Search for the cell housing the specified text and yield its [X, Y] center coordinate. 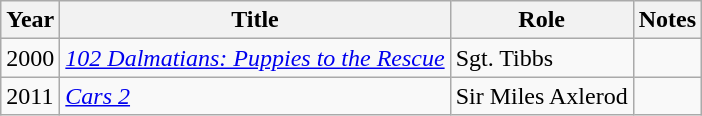
Sir Miles Axlerod [542, 96]
Role [542, 20]
Notes [667, 20]
Title [255, 20]
2011 [30, 96]
Sgt. Tibbs [542, 58]
2000 [30, 58]
102 Dalmatians: Puppies to the Rescue [255, 58]
Year [30, 20]
Cars 2 [255, 96]
